Return the (X, Y) coordinate for the center point of the cell that contains the specified text.  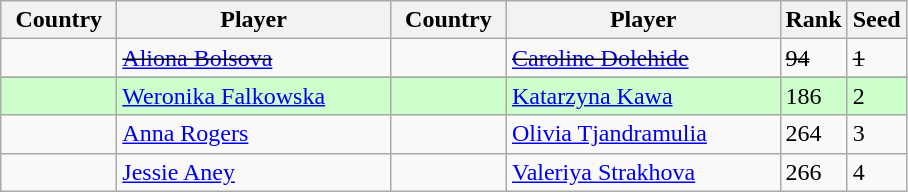
Aliona Bolsova (254, 58)
Anna Rogers (254, 134)
1 (876, 58)
Katarzyna Kawa (643, 96)
Rank (814, 20)
Olivia Tjandramulia (643, 134)
2 (876, 96)
94 (814, 58)
Caroline Dolehide (643, 58)
4 (876, 172)
Valeriya Strakhova (643, 172)
186 (814, 96)
266 (814, 172)
Seed (876, 20)
264 (814, 134)
Weronika Falkowska (254, 96)
3 (876, 134)
Jessie Aney (254, 172)
